Find where the given text appears and provide that cell's center as [x, y] coordinate. 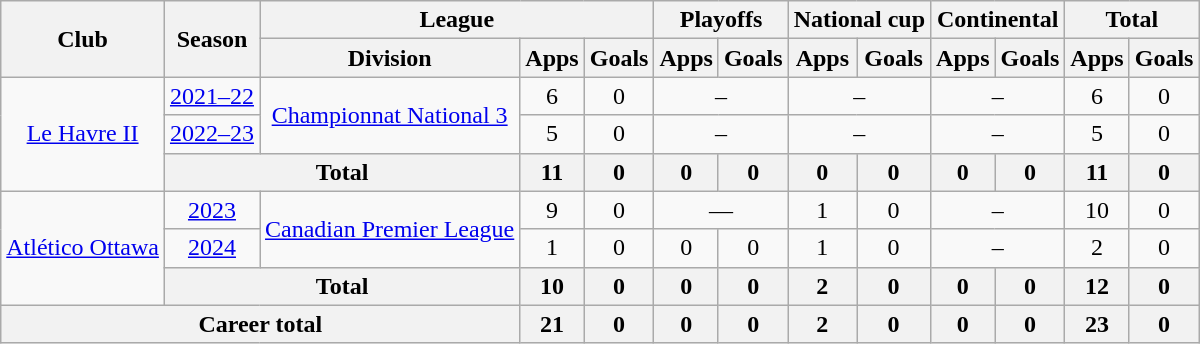
2024 [212, 248]
Season [212, 39]
National cup [859, 20]
Playoffs [721, 20]
2021–22 [212, 96]
2023 [212, 210]
Continental [998, 20]
Club [83, 39]
23 [1097, 324]
— [721, 210]
League [457, 20]
21 [552, 324]
12 [1097, 286]
Canadian Premier League [390, 229]
Atlético Ottawa [83, 248]
Le Havre II [83, 134]
2022–23 [212, 134]
Championnat National 3 [390, 115]
Career total [260, 324]
9 [552, 210]
Division [390, 58]
